For the text-containing cell, return its midpoint in [x, y] coordinate format. 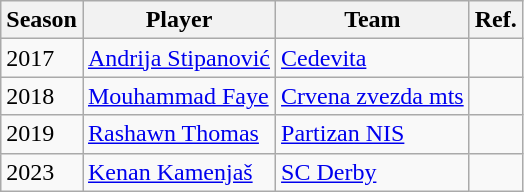
2019 [42, 134]
2018 [42, 96]
Ref. [496, 20]
Season [42, 20]
Team [373, 20]
Player [178, 20]
Partizan NIS [373, 134]
Rashawn Thomas [178, 134]
Kenan Kamenjaš [178, 172]
Crvena zvezda mts [373, 96]
Cedevita [373, 58]
2023 [42, 172]
SC Derby [373, 172]
2017 [42, 58]
Andrija Stipanović [178, 58]
Mouhammad Faye [178, 96]
